For the text-containing cell, return its midpoint in (x, y) coordinate format. 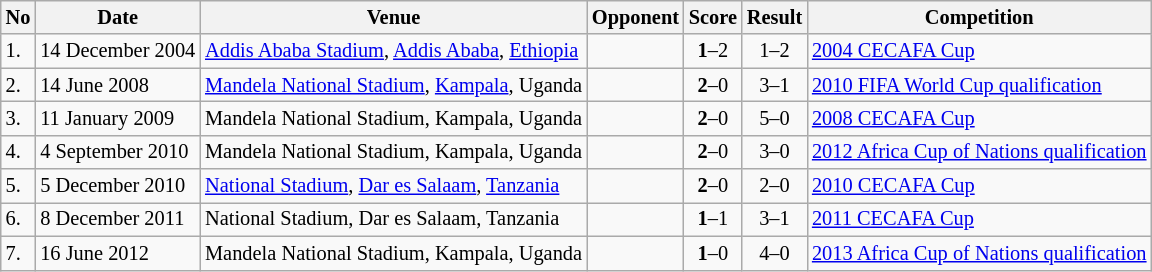
Result (774, 17)
8 December 2011 (118, 219)
Competition (979, 17)
Score (713, 17)
14 June 2008 (118, 85)
4 September 2010 (118, 152)
2. (18, 85)
2012 Africa Cup of Nations qualification (979, 152)
1. (18, 51)
2010 CECAFA Cup (979, 186)
1–1 (713, 219)
14 December 2004 (118, 51)
5. (18, 186)
No (18, 17)
1–0 (713, 253)
7. (18, 253)
2011 CECAFA Cup (979, 219)
4. (18, 152)
Venue (394, 17)
6. (18, 219)
3–0 (774, 152)
2008 CECAFA Cup (979, 118)
5–0 (774, 118)
Date (118, 17)
2010 FIFA World Cup qualification (979, 85)
5 December 2010 (118, 186)
2004 CECAFA Cup (979, 51)
Opponent (636, 17)
Addis Ababa Stadium, Addis Ababa, Ethiopia (394, 51)
16 June 2012 (118, 253)
4–0 (774, 253)
11 January 2009 (118, 118)
2013 Africa Cup of Nations qualification (979, 253)
3. (18, 118)
